Return the [X, Y] coordinate for the center point of the cell that contains the specified text.  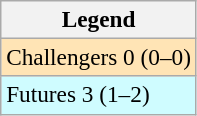
Legend [99, 19]
Futures 3 (1–2) [99, 95]
Challengers 0 (0–0) [99, 57]
